Provide the [X, Y] coordinate of the cell's center where the given text is located.  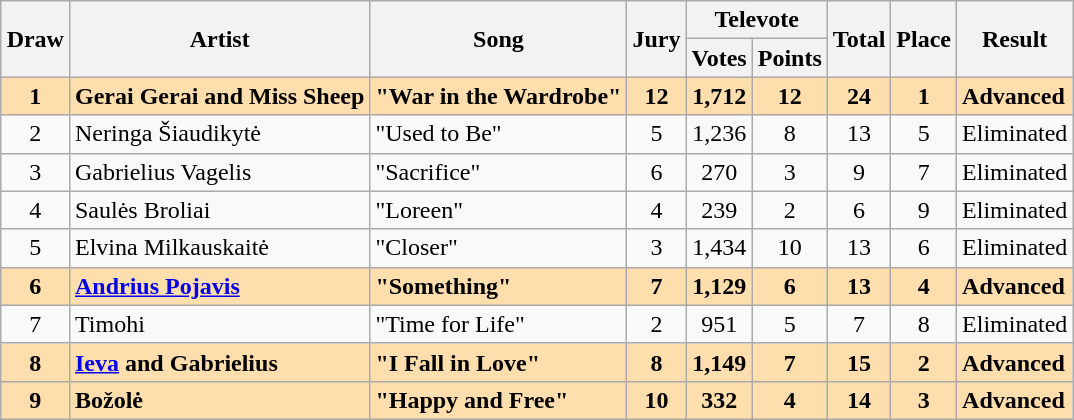
1,712 [719, 96]
951 [719, 324]
Božolė [219, 400]
1,149 [719, 362]
Neringa Šiaudikytė [219, 134]
"War in the Wardrobe" [498, 96]
239 [719, 210]
Song [498, 39]
15 [859, 362]
"Loreen" [498, 210]
Place [924, 39]
"I Fall in Love" [498, 362]
"Happy and Free" [498, 400]
24 [859, 96]
Total [859, 39]
"Used to Be" [498, 134]
"Something" [498, 286]
Result [1015, 39]
Saulės Broliai [219, 210]
Votes [719, 58]
Gerai Gerai and Miss Sheep [219, 96]
Televote [756, 20]
1,434 [719, 248]
Elvina Milkauskaitė [219, 248]
1,129 [719, 286]
Andrius Pojavis [219, 286]
Artist [219, 39]
14 [859, 400]
"Closer" [498, 248]
332 [719, 400]
1,236 [719, 134]
Jury [656, 39]
Ieva and Gabrielius [219, 362]
Draw [35, 39]
"Time for Life" [498, 324]
"Sacrifice" [498, 172]
Timohi [219, 324]
Gabrielius Vagelis [219, 172]
Points [790, 58]
270 [719, 172]
